Identify which cell holds the provided text, then report its [X, Y] central coordinate. 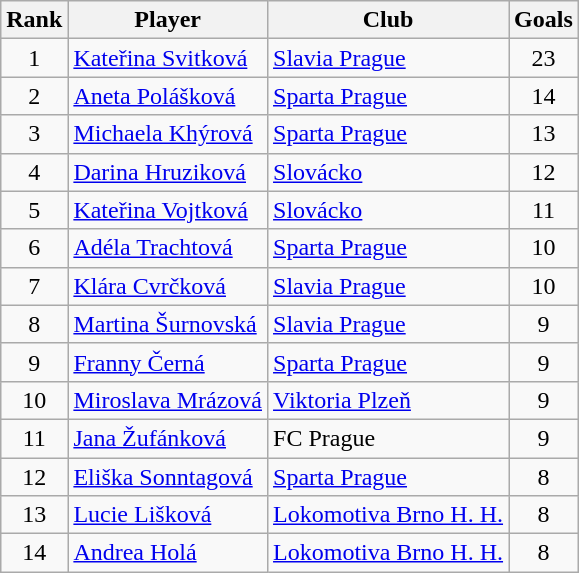
23 [544, 58]
Jana Žufánková [168, 438]
Eliška Sonntagová [168, 477]
Adéla Trachtová [168, 248]
Kateřina Svitková [168, 58]
Miroslava Mrázová [168, 400]
Franny Černá [168, 362]
2 [34, 96]
FC Prague [388, 438]
4 [34, 172]
Rank [34, 20]
Goals [544, 20]
5 [34, 210]
Club [388, 20]
1 [34, 58]
Player [168, 20]
Aneta Polášková [168, 96]
Viktoria Plzeň [388, 400]
7 [34, 286]
Andrea Holá [168, 553]
Klára Cvrčková [168, 286]
Darina Hruziková [168, 172]
Michaela Khýrová [168, 134]
Martina Šurnovská [168, 324]
Kateřina Vojtková [168, 210]
Lucie Lišková [168, 515]
6 [34, 248]
3 [34, 134]
